Pinpoint the cell where the given text exists, returning its (X, Y) midpoint coordinate. 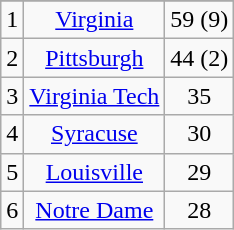
44 (2) (200, 58)
5 (12, 172)
Virginia Tech (94, 96)
29 (200, 172)
Notre Dame (94, 210)
Louisville (94, 172)
59 (9) (200, 20)
28 (200, 210)
2 (12, 58)
4 (12, 134)
35 (200, 96)
1 (12, 20)
Syracuse (94, 134)
6 (12, 210)
Pittsburgh (94, 58)
3 (12, 96)
30 (200, 134)
Virginia (94, 20)
